Extract the [x, y] coordinate from the center of the cell holding the provided text.  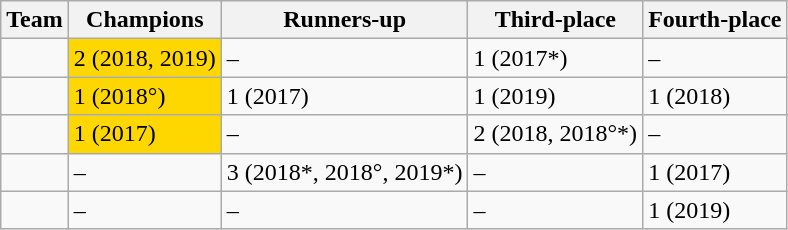
3 (2018*, 2018°, 2019*) [344, 172]
1 (2018°) [144, 96]
Fourth-place [715, 20]
2 (2018, 2018°*) [556, 134]
1 (2018) [715, 96]
Runners-up [344, 20]
1 (2017*) [556, 58]
Champions [144, 20]
Team [35, 20]
2 (2018, 2019) [144, 58]
Third-place [556, 20]
